Pinpoint the cell where the given text exists, returning its (x, y) midpoint coordinate. 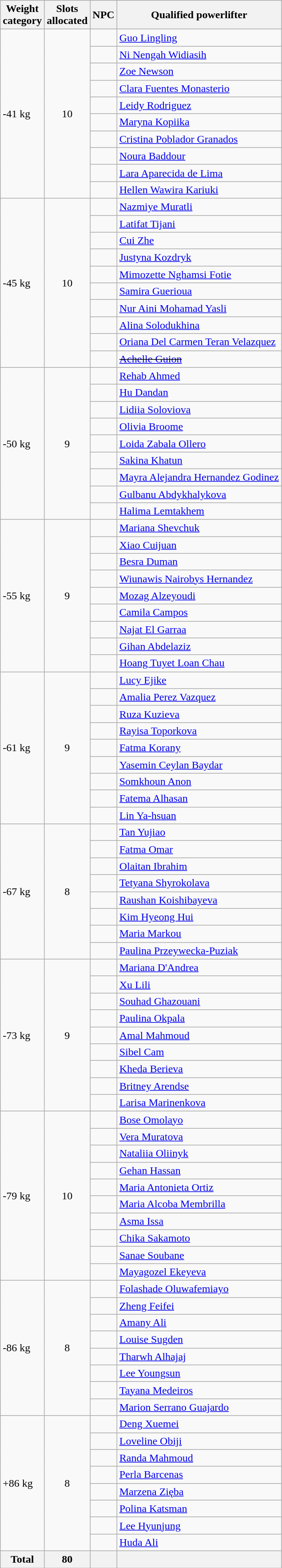
Lucy Ejike (199, 680)
Qualified powerlifter (199, 15)
Gihan Abdelaziz (199, 646)
Kim Hyeong Hui (199, 917)
Ni Nengah Widiasih (199, 55)
Ruza Kuzieva (199, 714)
Latifat Tijani (199, 223)
Hu Dandan (199, 393)
Cristina Poblador Granados (199, 139)
Sakina Khatun (199, 460)
Halima Lemtakhem (199, 511)
Maryna Kopiika (199, 122)
Clara Fuentes Monasterio (199, 88)
Mayagozel Ekeyeva (199, 1272)
Slots allocated (68, 15)
Maria Markou (199, 934)
Perla Barcenas (199, 1475)
Paulina Przeywecka-Puziak (199, 951)
Zoe Newson (199, 72)
-67 kg (22, 891)
Gulbanu Abdykhalykova (199, 494)
Rayisa Toporkova (199, 731)
Cui Zhe (199, 241)
Mozag Alzeyoudi (199, 596)
Lee Hyunjung (199, 1525)
Guo Lingling (199, 38)
Souhad Ghazouani (199, 1001)
Nur Aini Mohamad Yasli (199, 308)
Oriana Del Carmen Teran Velazquez (199, 342)
-79 kg (22, 1196)
Lin Ya-hsuan (199, 816)
Tayana Medeiros (199, 1390)
Gehan Hassan (199, 1170)
-55 kg (22, 596)
Larisa Marinenkova (199, 1103)
Xiao Cuijuan (199, 545)
Sanae Soubane (199, 1255)
Folashade Oluwafemiayo (199, 1289)
Mimozette Nghamsi Fotie (199, 275)
Alina Solodukhina (199, 325)
-45 kg (22, 283)
Louise Sugden (199, 1340)
Hoang Tuyet Loan Chau (199, 663)
-50 kg (22, 443)
Huda Ali (199, 1542)
-41 kg (22, 114)
Lidiia Soloviova (199, 410)
NPC (103, 15)
Paulina Okpala (199, 1018)
Xu Lili (199, 984)
-86 kg (22, 1348)
Fatma Korany (199, 748)
-73 kg (22, 1035)
Amal Mahmoud (199, 1035)
Kheda Berieva (199, 1069)
Somkhoun Anon (199, 782)
Yasemin Ceylan Baydar (199, 764)
Maria Alcoba Membrilla (199, 1204)
Fatema Alhasan (199, 799)
Noura Baddour (199, 156)
Justyna Kozdryk (199, 258)
Besra Duman (199, 562)
Mariana Shevchuk (199, 528)
Camila Campos (199, 613)
Vera Muratova (199, 1137)
Bose Omolayo (199, 1120)
Leidy Rodriguez (199, 105)
Amany Ali (199, 1323)
Olivia Broome (199, 426)
-61 kg (22, 748)
Polina Katsman (199, 1508)
Najat El Garraa (199, 629)
Marzena Zięba (199, 1492)
Tan Yujiao (199, 832)
Raushan Koishibayeva (199, 900)
Fatma Omar (199, 849)
+86 kg (22, 1483)
Hellen Wawira Kariuki (199, 190)
Achelle Guion (199, 359)
Total (22, 1559)
Mariana D'Andrea (199, 967)
Olaitan Ibrahim (199, 866)
Deng Xuemei (199, 1424)
Wiunawis Nairobys Hernandez (199, 579)
Sibel Cam (199, 1052)
Lee Youngsun (199, 1373)
Samira Guerioua (199, 291)
Asma Issa (199, 1221)
Marion Serrano Guajardo (199, 1407)
Lara Aparecida de Lima (199, 173)
Nazmiye Muratli (199, 207)
Britney Arendse (199, 1086)
Nataliia Oliinyk (199, 1154)
Mayra Alejandra Hernandez Godinez (199, 477)
Tharwh Alhajaj (199, 1357)
Amalia Perez Vazquez (199, 697)
Tetyana Shyrokolava (199, 883)
Loida Zabala Ollero (199, 443)
Maria Antonieta Ortiz (199, 1187)
Zheng Feifei (199, 1305)
Chika Sakamoto (199, 1238)
80 (68, 1559)
Loveline Obiji (199, 1441)
Weight category (22, 15)
Randa Mahmoud (199, 1458)
Rehab Ahmed (199, 376)
